Identify which cell holds the provided text, then report its [X, Y] central coordinate. 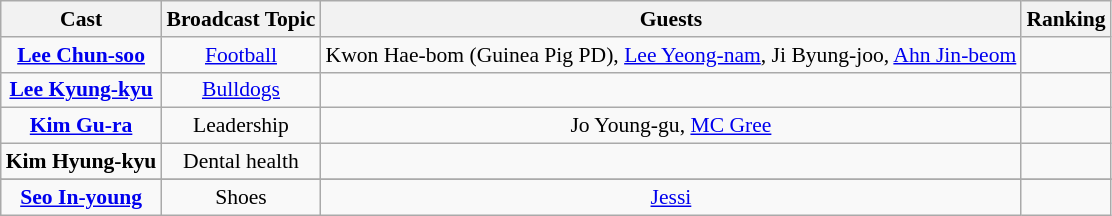
Bulldogs [240, 90]
Lee Kyung-kyu [82, 90]
Ranking [1066, 19]
Seo In-young [82, 197]
Broadcast Topic [240, 19]
Cast [82, 19]
Kim Hyung-kyu [82, 162]
Shoes [240, 197]
Guests [672, 19]
Jessi [672, 197]
Leadership [240, 126]
Dental health [240, 162]
Kwon Hae-bom (Guinea Pig PD), Lee Yeong-nam, Ji Byung-joo, Ahn Jin-beom [672, 55]
Kim Gu-ra [82, 126]
Football [240, 55]
Lee Chun-soo [82, 55]
Jo Young-gu, MC Gree [672, 126]
